Provide the (X, Y) coordinate of the cell's center where the given text is located.  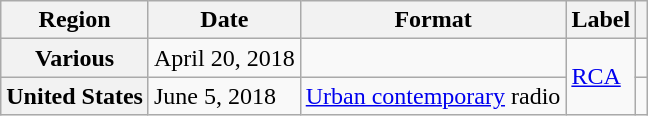
June 5, 2018 (224, 96)
RCA (601, 77)
Various (75, 58)
Label (601, 20)
Date (224, 20)
Urban contemporary radio (433, 96)
United States (75, 96)
April 20, 2018 (224, 58)
Region (75, 20)
Format (433, 20)
